Locate the cell with the specified text and output its [x, y] center coordinate. 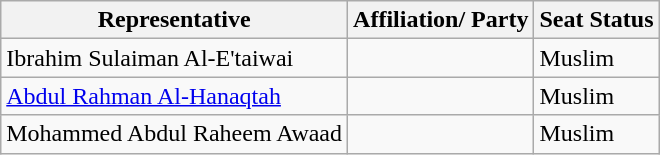
Ibrahim Sulaiman Al-E'taiwai [174, 58]
Affiliation/ Party [441, 20]
Seat Status [596, 20]
Representative [174, 20]
Abdul Rahman Al-Hanaqtah [174, 96]
Mohammed Abdul Raheem Awaad [174, 134]
